Identify which cell holds the provided text, then report its [X, Y] central coordinate. 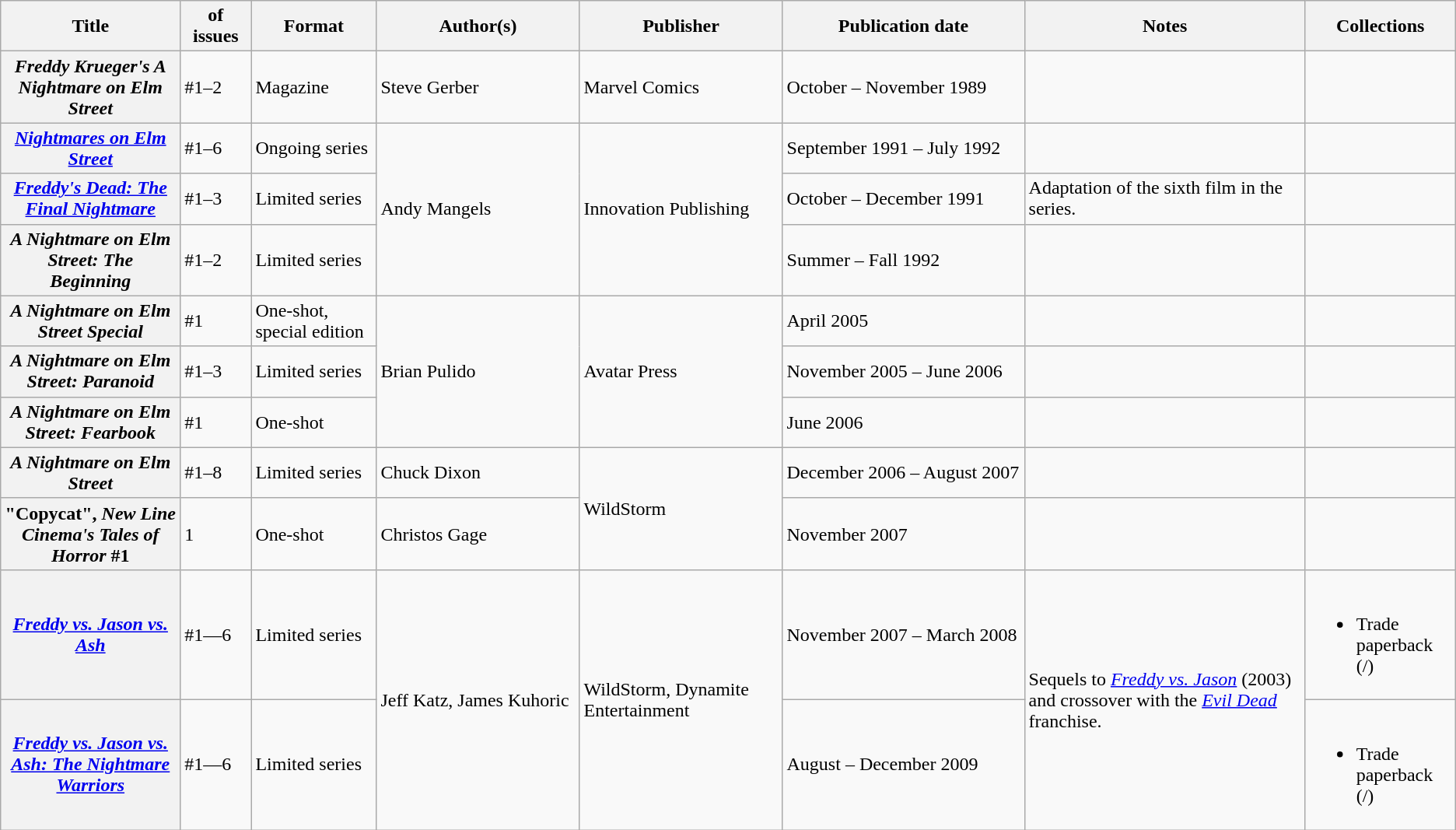
Brian Pulido [478, 372]
WildStorm [681, 509]
Sequels to Freddy vs. Jason (2003) and crossover with the Evil Dead franchise. [1165, 699]
#1–6 [216, 148]
Freddy vs. Jason vs. Ash: The Nightmare Warriors [90, 764]
December 2006 – August 2007 [904, 473]
A Nightmare on Elm Street: Fearbook [90, 422]
Publication date [904, 26]
Collections [1380, 26]
One-shot, special edition [314, 320]
April 2005 [904, 320]
Magazine [314, 87]
Title [90, 26]
A Nightmare on Elm Street [90, 473]
Format [314, 26]
Chuck Dixon [478, 473]
Steve Gerber [478, 87]
#1–8 [216, 473]
WildStorm, Dynamite Entertainment [681, 699]
Nightmares on Elm Street [90, 148]
Freddy's Dead: The Final Nightmare [90, 199]
September 1991 – July 1992 [904, 148]
Avatar Press [681, 372]
Freddy Krueger's A Nightmare on Elm Street [90, 87]
A Nightmare on Elm Street Special [90, 320]
Freddy vs. Jason vs. Ash [90, 635]
A Nightmare on Elm Street: The Beginning [90, 260]
Adaptation of the sixth film in the series. [1165, 199]
Andy Mangels [478, 209]
November 2005 – June 2006 [904, 372]
Jeff Katz, James Kuhoric [478, 699]
1 [216, 534]
Summer – Fall 1992 [904, 260]
of issues [216, 26]
Christos Gage [478, 534]
Marvel Comics [681, 87]
October – December 1991 [904, 199]
Ongoing series [314, 148]
June 2006 [904, 422]
Publisher [681, 26]
"Copycat", New Line Cinema's Tales of Horror #1 [90, 534]
October – November 1989 [904, 87]
Notes [1165, 26]
Innovation Publishing [681, 209]
A Nightmare on Elm Street: Paranoid [90, 372]
August – December 2009 [904, 764]
Author(s) [478, 26]
November 2007 [904, 534]
November 2007 – March 2008 [904, 635]
